Pinpoint the cell where the given text exists, returning its [x, y] midpoint coordinate. 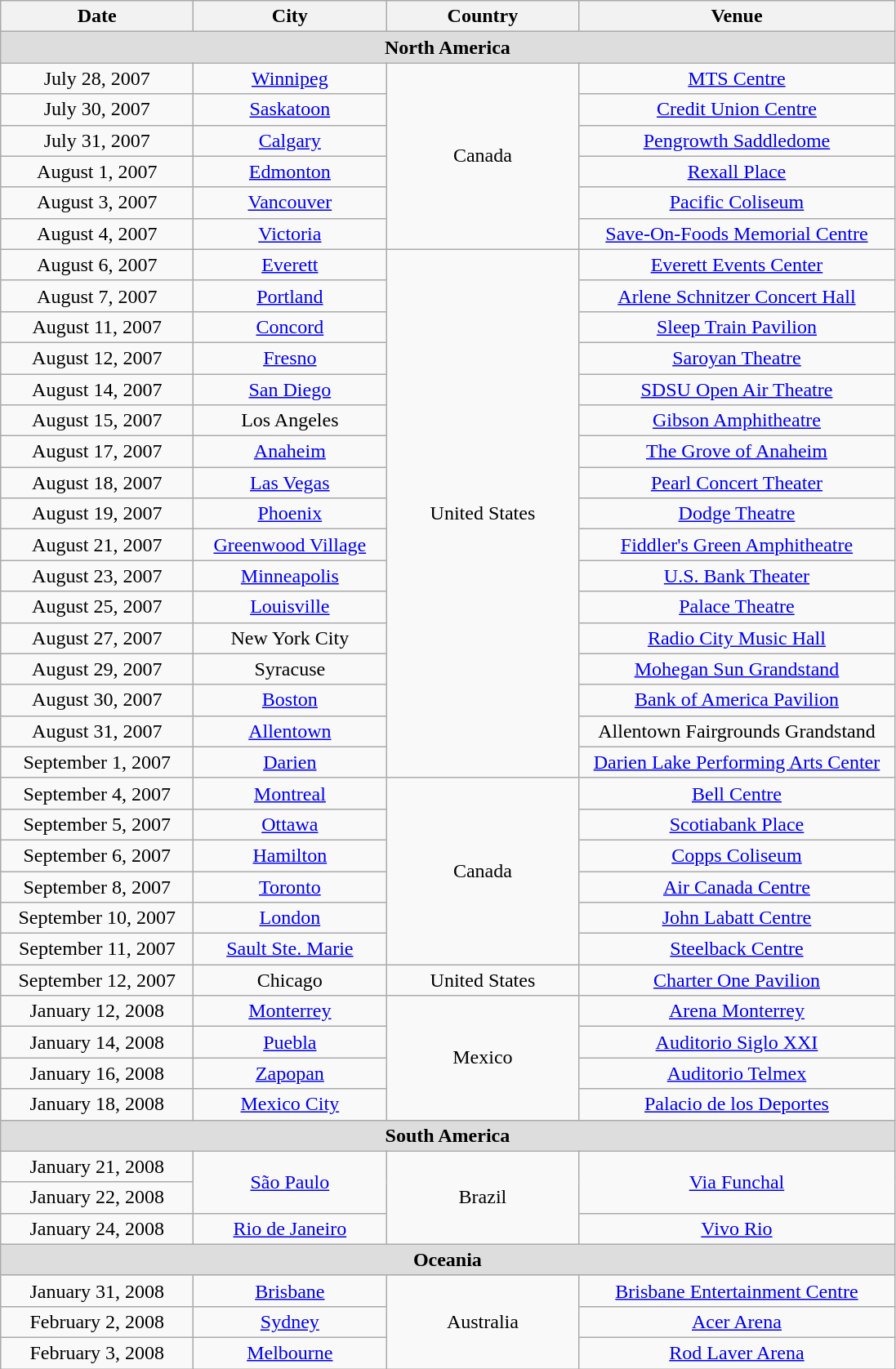
San Diego [290, 390]
Mohegan Sun Grandstand [737, 669]
City [290, 16]
Dodge Theatre [737, 514]
Bell Centre [737, 793]
Pacific Coliseum [737, 203]
August 29, 2007 [97, 669]
August 27, 2007 [97, 638]
July 31, 2007 [97, 140]
Darien [290, 762]
Portland [290, 296]
John Labatt Centre [737, 918]
August 25, 2007 [97, 607]
September 5, 2007 [97, 824]
August 31, 2007 [97, 731]
Concord [290, 327]
Saskatoon [290, 109]
Boston [290, 700]
Edmonton [290, 172]
New York City [290, 638]
September 11, 2007 [97, 949]
January 22, 2008 [97, 1197]
Auditorio Telmex [737, 1073]
Sydney [290, 1322]
Radio City Music Hall [737, 638]
Date [97, 16]
August 23, 2007 [97, 576]
February 2, 2008 [97, 1322]
Ottawa [290, 824]
Rio de Janeiro [290, 1229]
January 18, 2008 [97, 1104]
January 14, 2008 [97, 1042]
September 6, 2007 [97, 855]
August 11, 2007 [97, 327]
Phoenix [290, 514]
July 30, 2007 [97, 109]
Mexico [483, 1058]
September 4, 2007 [97, 793]
August 30, 2007 [97, 700]
January 12, 2008 [97, 1011]
Via Funchal [737, 1182]
Los Angeles [290, 421]
Acer Arena [737, 1322]
Bank of America Pavilion [737, 700]
SDSU Open Air Theatre [737, 390]
Country [483, 16]
Oceania [448, 1260]
August 4, 2007 [97, 234]
Allentown Fairgrounds Grandstand [737, 731]
Pearl Concert Theater [737, 483]
August 3, 2007 [97, 203]
Brisbane Entertainment Centre [737, 1291]
August 14, 2007 [97, 390]
Save-On-Foods Memorial Centre [737, 234]
January 16, 2008 [97, 1073]
January 21, 2008 [97, 1166]
Calgary [290, 140]
Brazil [483, 1197]
Greenwood Village [290, 545]
Copps Coliseum [737, 855]
Rexall Place [737, 172]
Melbourne [290, 1353]
Arlene Schnitzer Concert Hall [737, 296]
August 18, 2007 [97, 483]
January 31, 2008 [97, 1291]
January 24, 2008 [97, 1229]
Fiddler's Green Amphitheatre [737, 545]
September 1, 2007 [97, 762]
Charter One Pavilion [737, 980]
August 17, 2007 [97, 452]
Minneapolis [290, 576]
August 19, 2007 [97, 514]
South America [448, 1135]
Vancouver [290, 203]
Australia [483, 1322]
August 7, 2007 [97, 296]
Zapopan [290, 1073]
February 3, 2008 [97, 1353]
Credit Union Centre [737, 109]
Arena Monterrey [737, 1011]
Puebla [290, 1042]
Winnipeg [290, 78]
Las Vegas [290, 483]
MTS Centre [737, 78]
Monterrey [290, 1011]
September 8, 2007 [97, 886]
Chicago [290, 980]
Steelback Centre [737, 949]
Hamilton [290, 855]
São Paulo [290, 1182]
U.S. Bank Theater [737, 576]
Brisbane [290, 1291]
Vivo Rio [737, 1229]
Gibson Amphitheatre [737, 421]
Everett [290, 265]
August 12, 2007 [97, 358]
Allentown [290, 731]
Sault Ste. Marie [290, 949]
North America [448, 47]
Anaheim [290, 452]
Palace Theatre [737, 607]
Saroyan Theatre [737, 358]
September 12, 2007 [97, 980]
Auditorio Siglo XXI [737, 1042]
London [290, 918]
August 1, 2007 [97, 172]
Air Canada Centre [737, 886]
Rod Laver Arena [737, 1353]
July 28, 2007 [97, 78]
Mexico City [290, 1104]
Louisville [290, 607]
Sleep Train Pavilion [737, 327]
Venue [737, 16]
September 10, 2007 [97, 918]
The Grove of Anaheim [737, 452]
Toronto [290, 886]
August 6, 2007 [97, 265]
Pengrowth Saddledome [737, 140]
Scotiabank Place [737, 824]
Montreal [290, 793]
Fresno [290, 358]
August 15, 2007 [97, 421]
August 21, 2007 [97, 545]
Everett Events Center [737, 265]
Victoria [290, 234]
Darien Lake Performing Arts Center [737, 762]
Syracuse [290, 669]
Palacio de los Deportes [737, 1104]
